Return [x, y] of the center of cell containing provided text 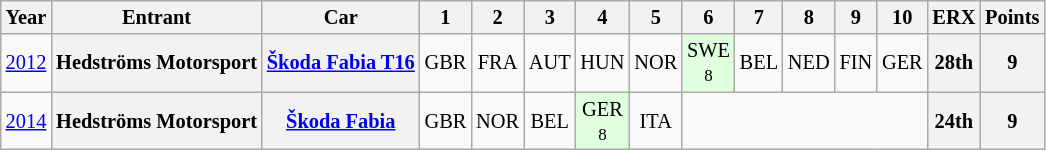
28th [954, 63]
10 [902, 17]
2012 [26, 63]
Points [1012, 17]
5 [656, 17]
GER [902, 63]
1 [446, 17]
ITA [656, 121]
ERX [954, 17]
4 [603, 17]
3 [550, 17]
Car [341, 17]
AUT [550, 63]
SWE8 [708, 63]
FRA [498, 63]
Entrant [156, 17]
7 [759, 17]
Škoda Fabia [341, 121]
2014 [26, 121]
Škoda Fabia T16 [341, 63]
2 [498, 17]
FIN [856, 63]
NED [809, 63]
Year [26, 17]
8 [809, 17]
6 [708, 17]
24th [954, 121]
GER8 [603, 121]
HUN [603, 63]
